Provide the (x, y) coordinate of the cell's center where the given text is located.  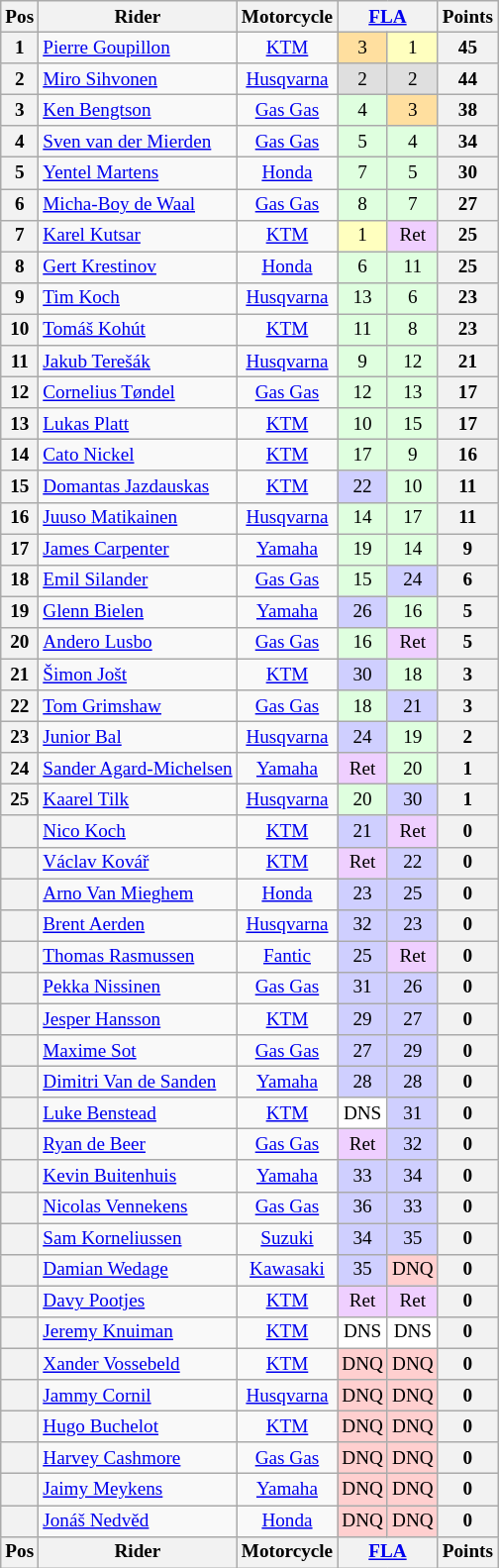
38 (467, 110)
44 (467, 79)
Pierre Goupillon (139, 48)
Tim Koch (139, 298)
Karel Kutsar (139, 236)
Cornelius Tøndel (139, 392)
Damian Wedage (139, 1270)
Ryan de Beer (139, 1145)
Jeremy Knuiman (139, 1332)
Hugo Buchelot (139, 1426)
36 (362, 1207)
45 (467, 48)
Sven van der Mierden (139, 142)
Miro Sihvonen (139, 79)
Harvey Cashmore (139, 1458)
Jonáš Nedvěd (139, 1520)
Brent Aerden (139, 925)
Kaarel Tilk (139, 800)
Sander Agard-Michelsen (139, 769)
Jammy Cornil (139, 1396)
Nico Koch (139, 831)
Thomas Rasmussen (139, 957)
Emil Silander (139, 580)
Suzuki (287, 1239)
Andero Lusbo (139, 643)
Jakub Terešák (139, 362)
Juuso Matikainen (139, 518)
Dimitri Van de Sanden (139, 1082)
Yentel Martens (139, 173)
Jesper Hansson (139, 1019)
Xander Vossebeld (139, 1364)
Jaimy Meykens (139, 1490)
Ken Bengtson (139, 110)
Cato Nickel (139, 456)
Gert Krestinov (139, 267)
Fantic (287, 957)
Domantas Jazdauskas (139, 486)
Lukas Platt (139, 424)
Arno Van Mieghem (139, 893)
Kevin Buitenhuis (139, 1176)
Šimon Jošt (139, 675)
Václav Kovář (139, 863)
Micha-Boy de Waal (139, 204)
Nicolas Vennekens (139, 1207)
Tom Grimshaw (139, 706)
Maxime Sot (139, 1051)
Pekka Nissinen (139, 988)
Sam Korneliussen (139, 1239)
Tomáš Kohút (139, 330)
Kawasaki (287, 1270)
Glenn Bielen (139, 612)
James Carpenter (139, 549)
Davy Pootjes (139, 1302)
Luke Benstead (139, 1113)
Junior Bal (139, 737)
